Pinpoint the cell where the given text exists, returning its (x, y) midpoint coordinate. 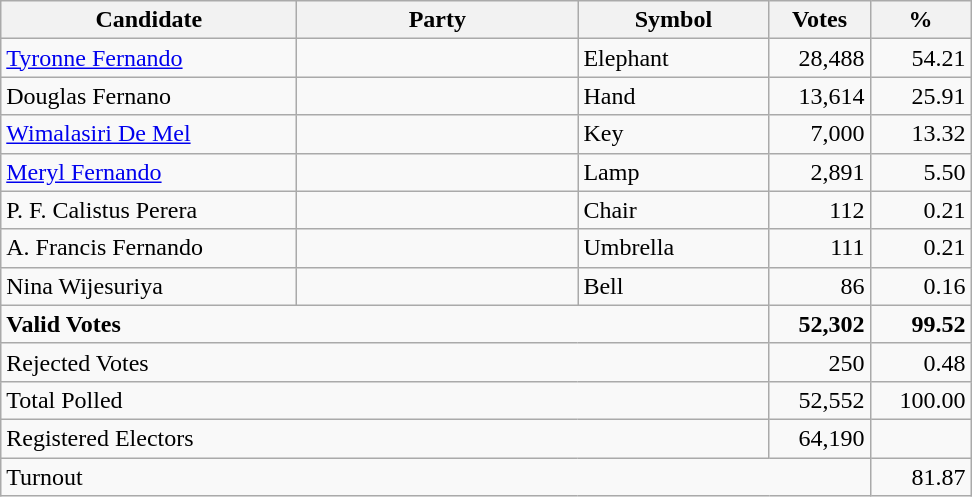
Elephant (674, 58)
A. Francis Fernando (149, 248)
7,000 (820, 134)
52,552 (820, 400)
86 (820, 286)
Umbrella (674, 248)
13,614 (820, 96)
Symbol (674, 20)
Lamp (674, 172)
Valid Votes (385, 324)
100.00 (920, 400)
0.16 (920, 286)
5.50 (920, 172)
Wimalasiri De Mel (149, 134)
25.91 (920, 96)
Tyronne Fernando (149, 58)
28,488 (820, 58)
81.87 (920, 477)
99.52 (920, 324)
Rejected Votes (385, 362)
Total Polled (385, 400)
Douglas Fernano (149, 96)
52,302 (820, 324)
Nina Wijesuriya (149, 286)
111 (820, 248)
P. F. Calistus Perera (149, 210)
Hand (674, 96)
Votes (820, 20)
2,891 (820, 172)
Party (438, 20)
0.48 (920, 362)
Bell (674, 286)
Chair (674, 210)
Key (674, 134)
Turnout (436, 477)
Registered Electors (385, 438)
Candidate (149, 20)
Meryl Fernando (149, 172)
% (920, 20)
64,190 (820, 438)
13.32 (920, 134)
250 (820, 362)
112 (820, 210)
54.21 (920, 58)
